Determine the (X, Y) coordinate at the center of the cell enclosing the given text.  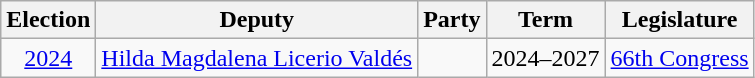
66th Congress (680, 58)
Term (546, 20)
Election (48, 20)
Hilda Magdalena Licerio Valdés (257, 58)
2024–2027 (546, 58)
Deputy (257, 20)
Legislature (680, 20)
Party (452, 20)
2024 (48, 58)
